Return the (x, y) coordinate for the center point of the cell that contains the specified text.  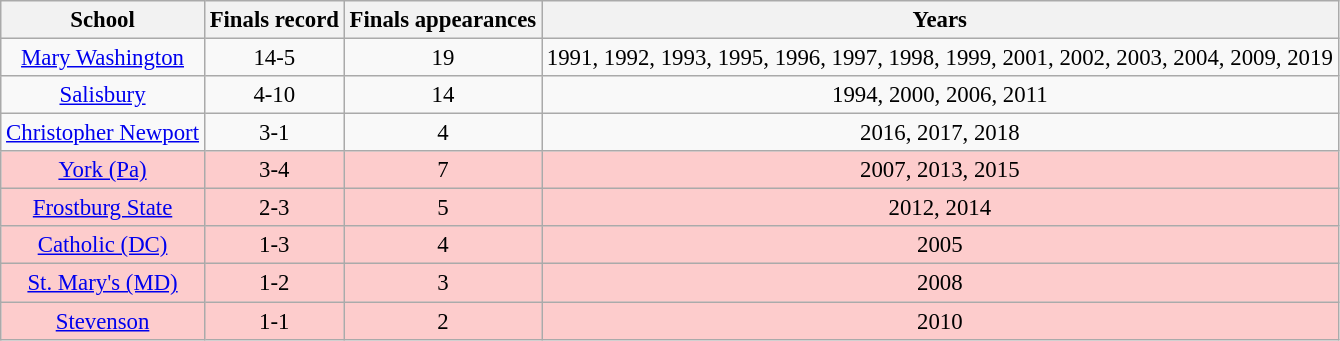
2016, 2017, 2018 (940, 133)
7 (442, 170)
19 (442, 58)
14-5 (274, 58)
Frostburg State (103, 208)
2008 (940, 283)
2012, 2014 (940, 208)
Years (940, 20)
Finals record (274, 20)
Finals appearances (442, 20)
1994, 2000, 2006, 2011 (940, 95)
3 (442, 283)
Stevenson (103, 321)
2-3 (274, 208)
4-10 (274, 95)
2007, 2013, 2015 (940, 170)
Salisbury (103, 95)
School (103, 20)
Catholic (DC) (103, 245)
2010 (940, 321)
3-4 (274, 170)
1-2 (274, 283)
Mary Washington (103, 58)
1-1 (274, 321)
1991, 1992, 1993, 1995, 1996, 1997, 1998, 1999, 2001, 2002, 2003, 2004, 2009, 2019 (940, 58)
2 (442, 321)
St. Mary's (MD) (103, 283)
5 (442, 208)
3-1 (274, 133)
14 (442, 95)
2005 (940, 245)
York (Pa) (103, 170)
Christopher Newport (103, 133)
1-3 (274, 245)
